Return (X, Y) of the center of cell containing provided text 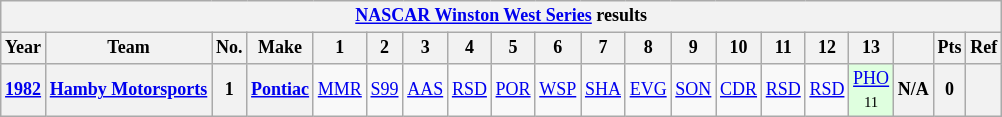
Ref (984, 48)
SHA (604, 90)
PHO11 (872, 90)
AAS (426, 90)
CDR (739, 90)
EVG (648, 90)
Make (280, 48)
SON (694, 90)
NASCAR Winston West Series results (502, 16)
POR (513, 90)
0 (950, 90)
N/A (913, 90)
3 (426, 48)
5 (513, 48)
No. (230, 48)
8 (648, 48)
Team (128, 48)
2 (384, 48)
13 (872, 48)
12 (827, 48)
1982 (24, 90)
10 (739, 48)
WSP (558, 90)
7 (604, 48)
4 (470, 48)
Pontiac (280, 90)
6 (558, 48)
11 (783, 48)
Year (24, 48)
S99 (384, 90)
Hamby Motorsports (128, 90)
MMR (340, 90)
Pts (950, 48)
9 (694, 48)
